Determine the [x, y] coordinate at the center of the cell enclosing the given text.  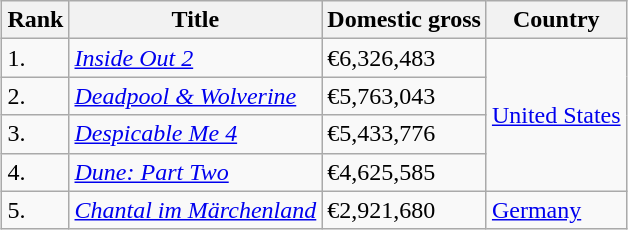
1. [36, 58]
Despicable Me 4 [196, 134]
Deadpool & Wolverine [196, 96]
3. [36, 134]
€6,326,483 [404, 58]
Rank [36, 20]
€4,625,585 [404, 172]
Germany [556, 210]
Inside Out 2 [196, 58]
Dune: Part Two [196, 172]
Title [196, 20]
Domestic gross [404, 20]
Country [556, 20]
€5,763,043 [404, 96]
5. [36, 210]
€5,433,776 [404, 134]
Chantal im Märchenland [196, 210]
€2,921,680 [404, 210]
United States [556, 115]
4. [36, 172]
2. [36, 96]
